Detect which cell encompasses the target text, then output its [x, y] center coordinate. 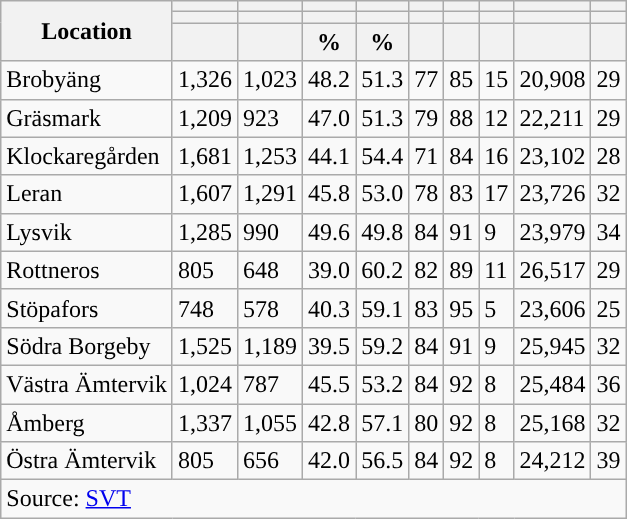
Rottneros [87, 270]
26,517 [552, 270]
49.8 [382, 232]
Lysvik [87, 232]
53.2 [382, 384]
20,908 [552, 80]
57.1 [382, 423]
578 [270, 308]
77 [426, 80]
15 [496, 80]
36 [608, 384]
82 [426, 270]
23,726 [552, 194]
12 [496, 118]
25,484 [552, 384]
1,681 [204, 156]
59.1 [382, 308]
1,253 [270, 156]
22,211 [552, 118]
89 [462, 270]
42.0 [330, 461]
Brobyäng [87, 80]
23,979 [552, 232]
923 [270, 118]
24,212 [552, 461]
40.3 [330, 308]
71 [426, 156]
60.2 [382, 270]
1,023 [270, 80]
45.8 [330, 194]
28 [608, 156]
59.2 [382, 346]
54.4 [382, 156]
748 [204, 308]
1,285 [204, 232]
Location [87, 31]
Åmberg [87, 423]
1,291 [270, 194]
47.0 [330, 118]
25 [608, 308]
56.5 [382, 461]
88 [462, 118]
53.0 [382, 194]
48.2 [330, 80]
1,189 [270, 346]
78 [426, 194]
39 [608, 461]
1,055 [270, 423]
656 [270, 461]
1,525 [204, 346]
648 [270, 270]
95 [462, 308]
990 [270, 232]
Södra Borgeby [87, 346]
Västra Ämtervik [87, 384]
Source: SVT [314, 499]
787 [270, 384]
17 [496, 194]
5 [496, 308]
39.0 [330, 270]
25,945 [552, 346]
1,337 [204, 423]
34 [608, 232]
80 [426, 423]
1,326 [204, 80]
49.6 [330, 232]
16 [496, 156]
1,209 [204, 118]
Klockaregården [87, 156]
1,024 [204, 384]
Gräsmark [87, 118]
85 [462, 80]
Stöpafors [87, 308]
44.1 [330, 156]
39.5 [330, 346]
11 [496, 270]
79 [426, 118]
45.5 [330, 384]
Östra Ämtervik [87, 461]
1,607 [204, 194]
23,606 [552, 308]
25,168 [552, 423]
42.8 [330, 423]
Leran [87, 194]
23,102 [552, 156]
